Locate the cell with the specified text and output its [x, y] center coordinate. 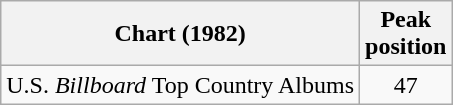
47 [406, 85]
Chart (1982) [180, 34]
U.S. Billboard Top Country Albums [180, 85]
Peakposition [406, 34]
